Determine the (X, Y) coordinate at the center of the cell enclosing the given text.  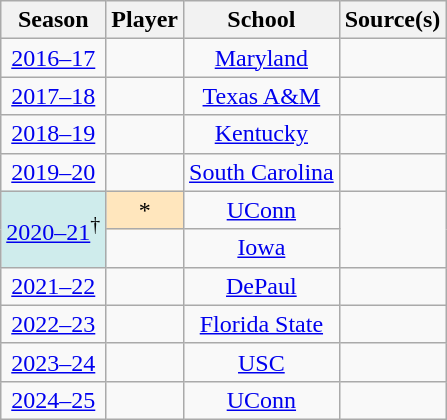
USC (262, 362)
Maryland (262, 58)
Source(s) (392, 20)
2017–18 (54, 96)
Florida State (262, 324)
Texas A&M (262, 96)
2018–19 (54, 134)
2024–25 (54, 400)
School (262, 20)
2021–22 (54, 286)
Season (54, 20)
2020–21† (54, 229)
DePaul (262, 286)
Kentucky (262, 134)
Player (145, 20)
Iowa (262, 248)
South Carolina (262, 172)
2019–20 (54, 172)
2016–17 (54, 58)
2022–23 (54, 324)
2023–24 (54, 362)
* (145, 210)
